Output the [X, Y] coordinate of the center of the cell containing the given text.  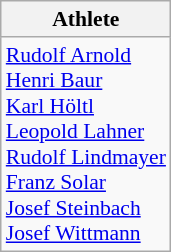
Rudolf ArnoldHenri BaurKarl HöltlLeopold LahnerRudolf LindmayerFranz SolarJosef SteinbachJosef Wittmann [86, 144]
Athlete [86, 19]
